Extract the [X, Y] coordinate from the center of the cell holding the provided text.  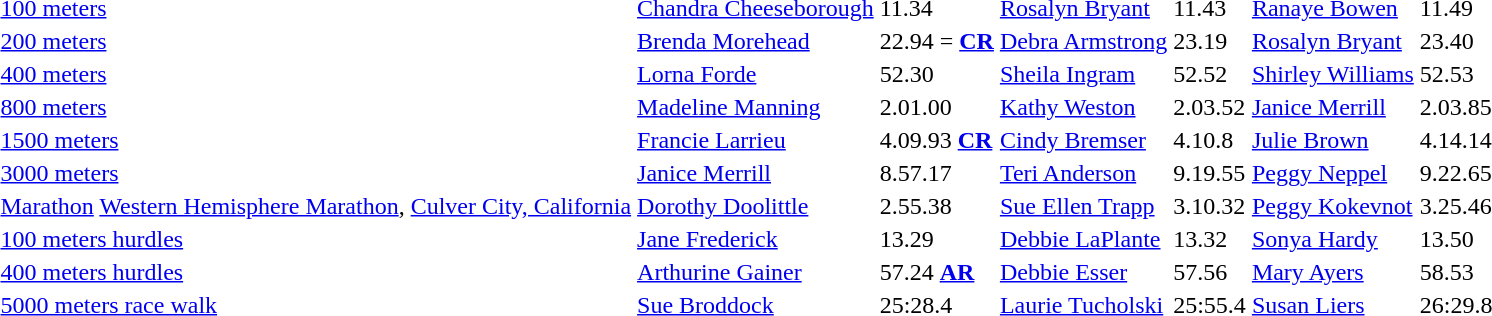
4.09.93 CR [936, 140]
Jane Frederick [756, 239]
13.29 [936, 239]
Shirley Williams [1332, 74]
Lorna Forde [756, 74]
Debbie Esser [1083, 272]
Peggy Neppel [1332, 173]
Rosalyn Bryant [1332, 41]
Julie Brown [1332, 140]
Mary Ayers [1332, 272]
Debbie LaPlante [1083, 239]
Sue Ellen Trapp [1083, 206]
Francie Larrieu [756, 140]
Kathy Weston [1083, 107]
Debra Armstrong [1083, 41]
4.10.8 [1210, 140]
Sonya Hardy [1332, 239]
Arthurine Gainer [756, 272]
22.94 = CR [936, 41]
Peggy Kokevnot [1332, 206]
2.01.00 [936, 107]
52.30 [936, 74]
Teri Anderson [1083, 173]
Cindy Bremser [1083, 140]
8.57.17 [936, 173]
52.52 [1210, 74]
9.19.55 [1210, 173]
2.55.38 [936, 206]
Dorothy Doolittle [756, 206]
3.10.32 [1210, 206]
Brenda Morehead [756, 41]
2.03.52 [1210, 107]
Sheila Ingram [1083, 74]
Madeline Manning [756, 107]
57.24 AR [936, 272]
57.56 [1210, 272]
23.19 [1210, 41]
13.32 [1210, 239]
